Find where the given text appears and provide that cell's center as (X, Y) coordinate. 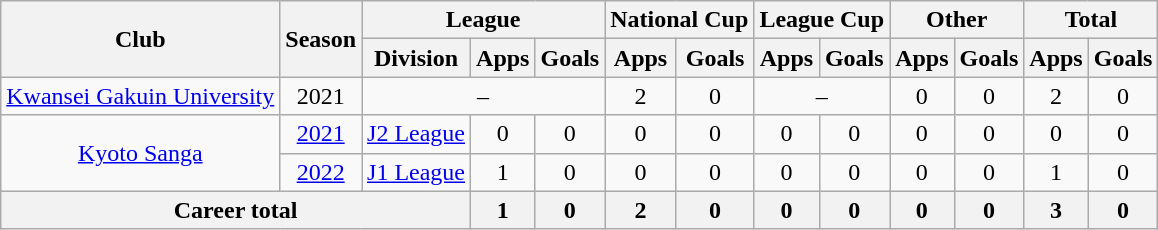
League (484, 20)
J1 League (416, 172)
3 (1056, 210)
Other (957, 20)
Division (416, 58)
Career total (236, 210)
Season (321, 39)
Total (1091, 20)
Kwansei Gakuin University (140, 96)
2022 (321, 172)
J2 League (416, 134)
National Cup (680, 20)
Club (140, 39)
Kyoto Sanga (140, 153)
League Cup (822, 20)
